Determine the [X, Y] coordinate at the center of the cell enclosing the given text.  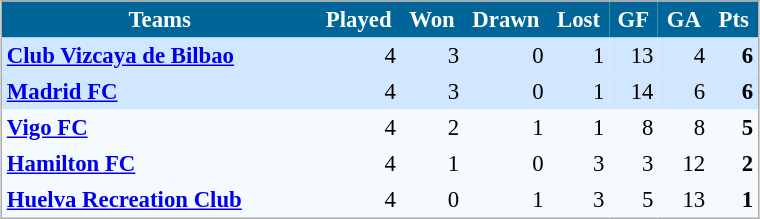
Hamilton FC [160, 164]
Drawn [506, 20]
Club Vizcaya de Bilbao [160, 56]
Madrid FC [160, 92]
GF [634, 20]
Won [432, 20]
12 [684, 164]
14 [634, 92]
Vigo FC [160, 128]
Played [358, 20]
Huelva Recreation Club [160, 200]
Teams [160, 20]
GA [684, 20]
Pts [734, 20]
Lost [578, 20]
